Determine the [X, Y] coordinate at the center of the cell enclosing the given text.  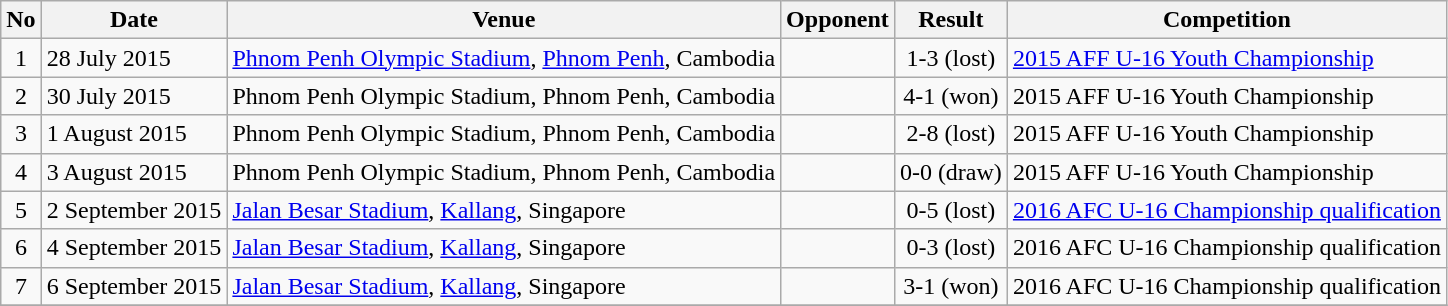
1-3 (lost) [950, 58]
6 September 2015 [134, 286]
Venue [504, 20]
Opponent [838, 20]
2-8 (lost) [950, 134]
Date [134, 20]
3 [21, 134]
Result [950, 20]
2 [21, 96]
0-3 (lost) [950, 248]
No [21, 20]
1 August 2015 [134, 134]
4-1 (won) [950, 96]
2 September 2015 [134, 210]
3 August 2015 [134, 172]
4 September 2015 [134, 248]
30 July 2015 [134, 96]
1 [21, 58]
0-0 (draw) [950, 172]
6 [21, 248]
7 [21, 286]
Competition [1226, 20]
3-1 (won) [950, 286]
5 [21, 210]
28 July 2015 [134, 58]
0-5 (lost) [950, 210]
4 [21, 172]
